Extract the [X, Y] coordinate from the center of the cell holding the provided text.  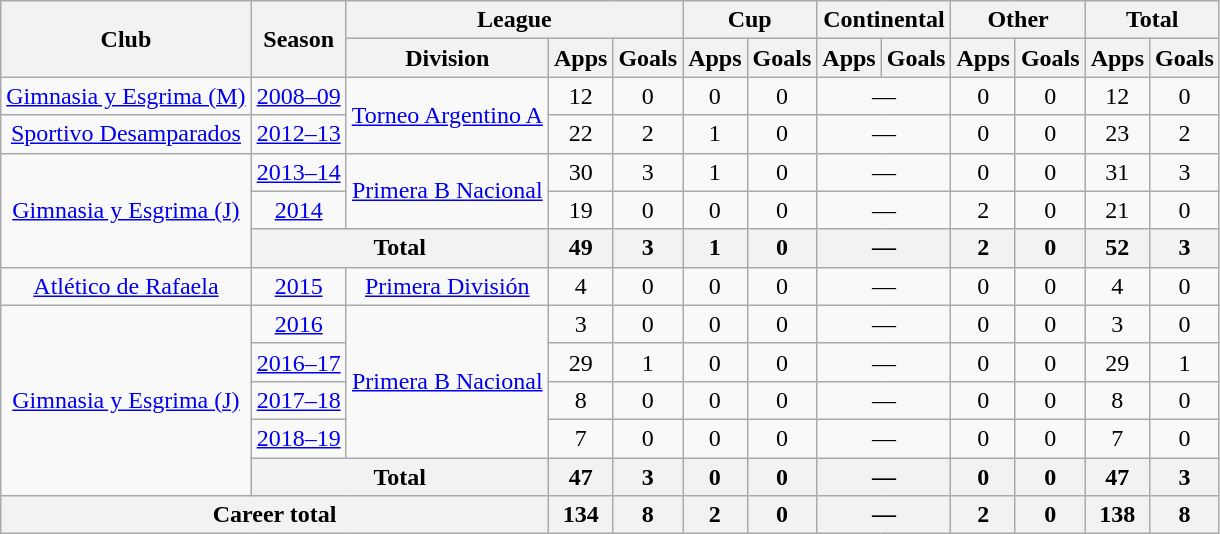
31 [1117, 172]
2016–17 [298, 362]
Sportivo Desamparados [126, 134]
Gimnasia y Esgrima (M) [126, 96]
23 [1117, 134]
134 [580, 515]
Club [126, 39]
138 [1117, 515]
Cup [750, 20]
2014 [298, 210]
2008–09 [298, 96]
30 [580, 172]
Torneo Argentino A [447, 115]
21 [1117, 210]
2018–19 [298, 438]
49 [580, 248]
19 [580, 210]
Other [1018, 20]
Season [298, 39]
Career total [275, 515]
2015 [298, 286]
Continental [884, 20]
2013–14 [298, 172]
2017–18 [298, 400]
Primera División [447, 286]
League [514, 20]
Atlético de Rafaela [126, 286]
2016 [298, 324]
52 [1117, 248]
Division [447, 58]
22 [580, 134]
2012–13 [298, 134]
